Search for the cell housing the specified text and yield its [x, y] center coordinate. 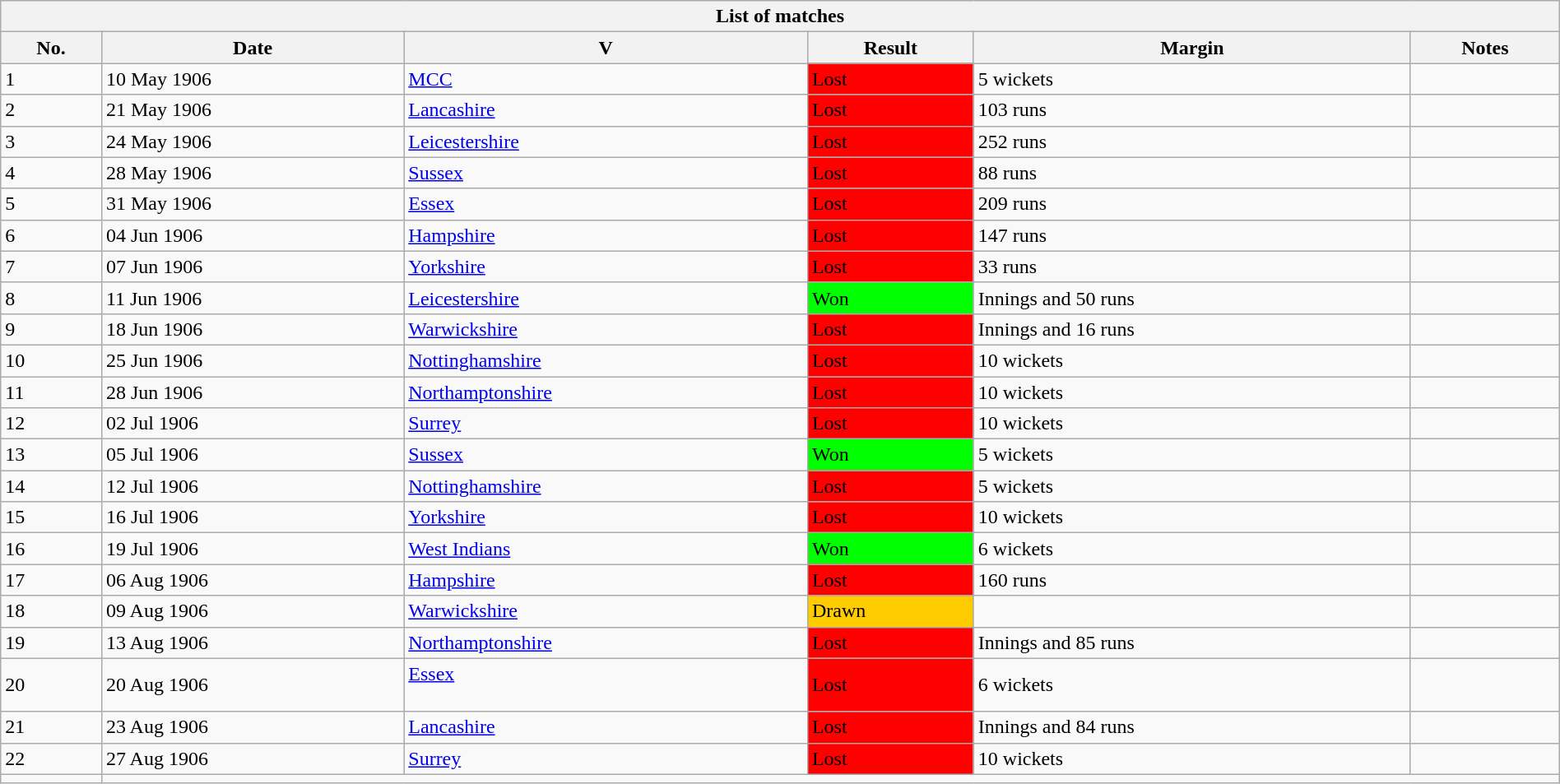
Date [252, 48]
02 Jul 1906 [252, 424]
6 [51, 235]
252 runs [1191, 141]
Margin [1191, 48]
15 [51, 517]
Innings and 85 runs [1191, 643]
19 Jul 1906 [252, 549]
3 [51, 141]
160 runs [1191, 580]
14 [51, 486]
West Indians [606, 549]
07 Jun 1906 [252, 267]
13 Aug 1906 [252, 643]
27 Aug 1906 [252, 758]
16 [51, 549]
04 Jun 1906 [252, 235]
209 runs [1191, 204]
11 [51, 392]
23 Aug 1906 [252, 727]
10 [51, 360]
No. [51, 48]
7 [51, 267]
1 [51, 79]
06 Aug 1906 [252, 580]
V [606, 48]
Drawn [890, 611]
28 Jun 1906 [252, 392]
Notes [1484, 48]
28 May 1906 [252, 173]
12 [51, 424]
18 [51, 611]
05 Jul 1906 [252, 455]
5 [51, 204]
31 May 1906 [252, 204]
18 Jun 1906 [252, 329]
Result [890, 48]
20 [51, 684]
4 [51, 173]
List of matches [780, 16]
10 May 1906 [252, 79]
22 [51, 758]
21 May 1906 [252, 110]
103 runs [1191, 110]
8 [51, 298]
Innings and 50 runs [1191, 298]
11 Jun 1906 [252, 298]
147 runs [1191, 235]
19 [51, 643]
16 Jul 1906 [252, 517]
33 runs [1191, 267]
Innings and 84 runs [1191, 727]
21 [51, 727]
09 Aug 1906 [252, 611]
25 Jun 1906 [252, 360]
17 [51, 580]
88 runs [1191, 173]
2 [51, 110]
12 Jul 1906 [252, 486]
Innings and 16 runs [1191, 329]
20 Aug 1906 [252, 684]
13 [51, 455]
MCC [606, 79]
24 May 1906 [252, 141]
9 [51, 329]
